From the cell containing the given text, extract its center point as [X, Y] coordinate. 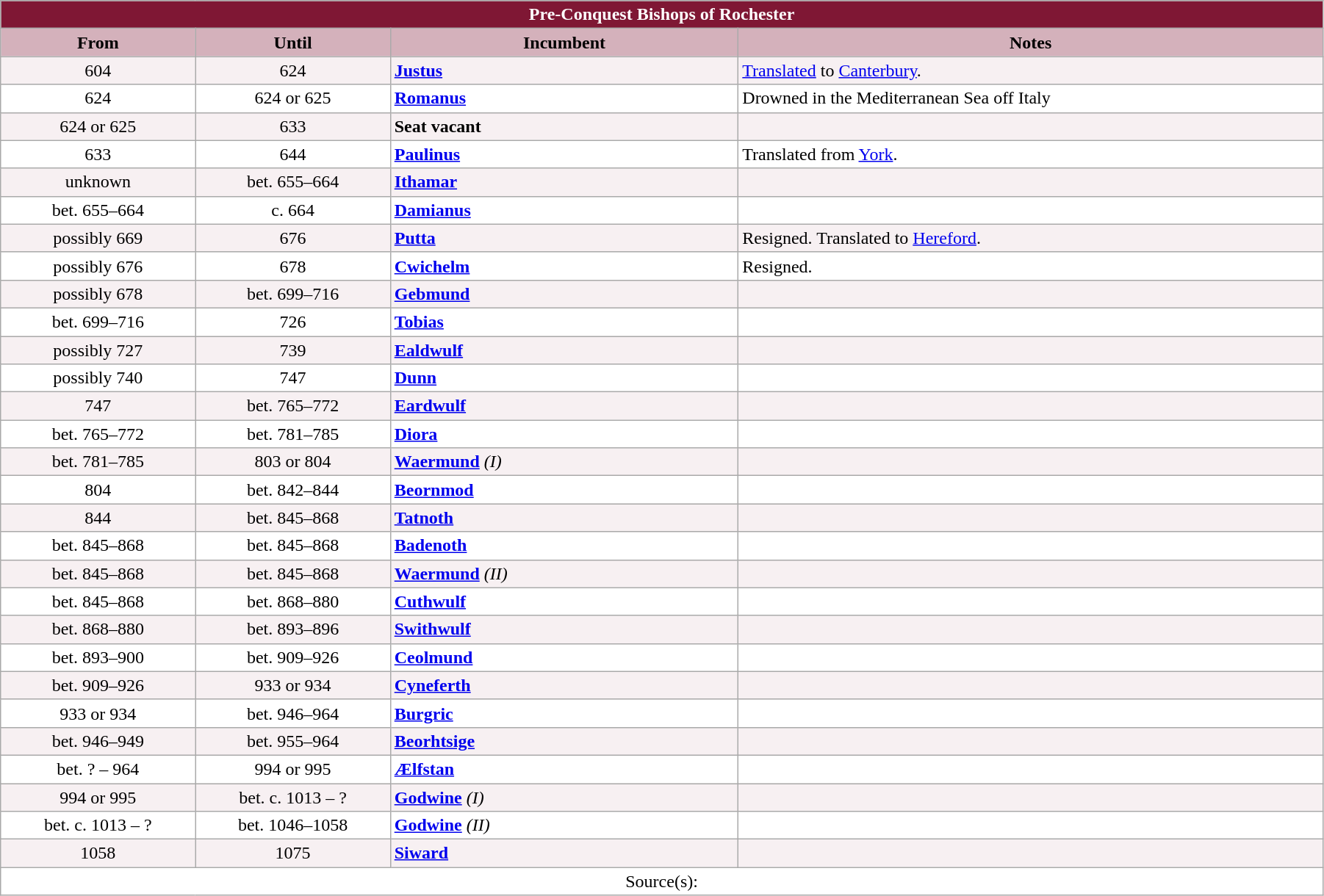
possibly 740 [98, 378]
unknown [98, 182]
Ceolmund [564, 657]
Dunn [564, 378]
Beornmod [564, 490]
739 [292, 350]
Eardwulf [564, 406]
Burgric [564, 713]
possibly 669 [98, 238]
Paulinus [564, 154]
Swithwulf [564, 629]
Resigned. [1031, 266]
804 [98, 490]
From [98, 43]
Ealdwulf [564, 350]
844 [98, 518]
604 [98, 71]
Putta [564, 238]
possibly 678 [98, 294]
bet. 842–844 [292, 490]
possibly 676 [98, 266]
Tobias [564, 322]
possibly 727 [98, 350]
Seat vacant [564, 126]
1075 [292, 853]
bet. ? – 964 [98, 769]
Cuthwulf [564, 601]
Gebmund [564, 294]
Incumbent [564, 43]
Romanus [564, 98]
bet. 1046–1058 [292, 825]
Translated to Canterbury. [1031, 71]
Drowned in the Mediterranean Sea off Italy [1031, 98]
Justus [564, 71]
Tatnoth [564, 518]
Ælfstan [564, 769]
676 [292, 238]
Siward [564, 853]
Cyneferth [564, 685]
Badenoth [564, 546]
1058 [98, 853]
Ithamar [564, 182]
bet. 893–900 [98, 657]
Diora [564, 434]
Notes [1031, 43]
c. 664 [292, 210]
Resigned. Translated to Hereford. [1031, 238]
Beorhtsige [564, 741]
Waermund (I) [564, 462]
Pre-Conquest Bishops of Rochester [662, 15]
Source(s): [662, 881]
Cwichelm [564, 266]
bet. 946–949 [98, 741]
Godwine (I) [564, 797]
Translated from York. [1031, 154]
Godwine (II) [564, 825]
bet. 893–896 [292, 629]
bet. 946–964 [292, 713]
Waermund (II) [564, 574]
Damianus [564, 210]
644 [292, 154]
678 [292, 266]
bet. 955–964 [292, 741]
726 [292, 322]
Until [292, 43]
803 or 804 [292, 462]
